Return the (x, y) coordinate for the center point of the cell that contains the specified text.  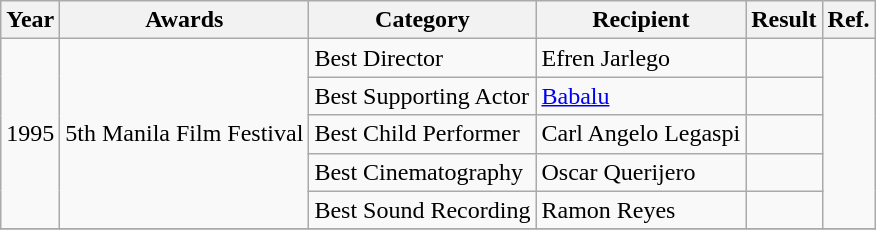
Ramon Reyes (641, 210)
Efren Jarlego (641, 58)
Best Director (422, 58)
Best Sound Recording (422, 210)
Best Supporting Actor (422, 96)
Best Child Performer (422, 134)
Oscar Querijero (641, 172)
5th Manila Film Festival (184, 134)
Babalu (641, 96)
1995 (30, 134)
Category (422, 20)
Awards (184, 20)
Result (784, 20)
Best Cinematography (422, 172)
Ref. (848, 20)
Year (30, 20)
Recipient (641, 20)
Carl Angelo Legaspi (641, 134)
